From the cell containing the given text, extract its center point as (X, Y) coordinate. 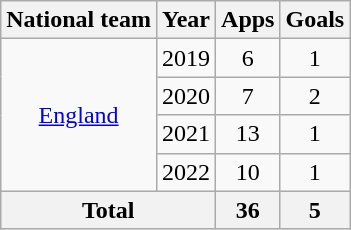
Goals (315, 20)
Total (108, 210)
2019 (186, 58)
7 (248, 96)
36 (248, 210)
2021 (186, 134)
National team (79, 20)
6 (248, 58)
2020 (186, 96)
13 (248, 134)
Year (186, 20)
10 (248, 172)
2 (315, 96)
2022 (186, 172)
5 (315, 210)
Apps (248, 20)
England (79, 115)
